Return [x, y] of the center of cell containing provided text 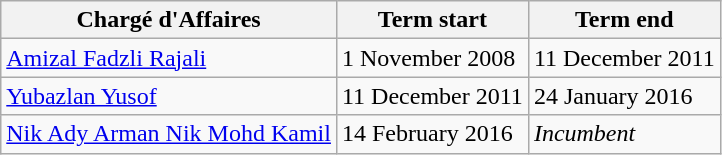
Chargé d'Affaires [169, 20]
Incumbent [624, 134]
Yubazlan Yusof [169, 96]
Nik Ady Arman Nik Mohd Kamil [169, 134]
Term end [624, 20]
1 November 2008 [432, 58]
14 February 2016 [432, 134]
Amizal Fadzli Rajali [169, 58]
24 January 2016 [624, 96]
Term start [432, 20]
